Search for the cell housing the specified text and yield its (x, y) center coordinate. 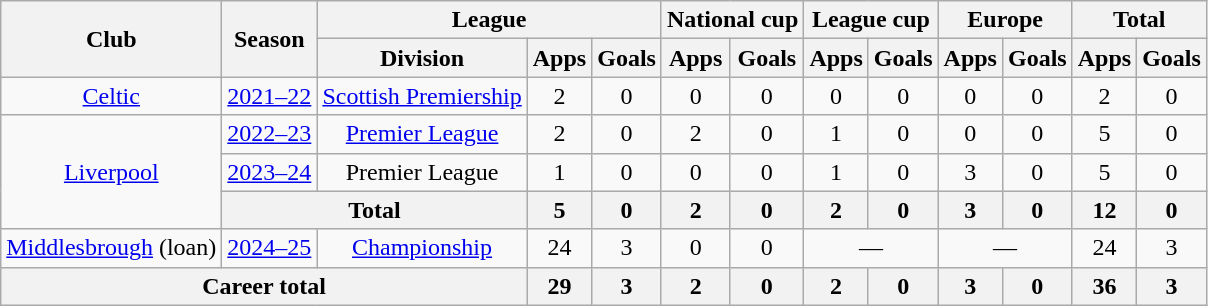
League cup (871, 20)
2023–24 (270, 172)
Scottish Premiership (422, 96)
Middlesbrough (loan) (112, 248)
2021–22 (270, 96)
Celtic (112, 96)
29 (559, 286)
12 (1104, 210)
League (490, 20)
Championship (422, 248)
2022–23 (270, 134)
Club (112, 39)
Season (270, 39)
Career total (264, 286)
National cup (732, 20)
Division (422, 58)
Europe (1005, 20)
Liverpool (112, 172)
2024–25 (270, 248)
36 (1104, 286)
